Extract the (X, Y) coordinate from the center of the cell holding the provided text.  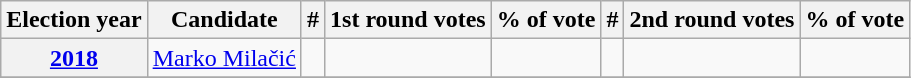
Election year (74, 20)
1st round votes (408, 20)
2nd round votes (712, 20)
Marko Milačić (224, 58)
Candidate (224, 20)
2018 (74, 58)
